Return the [x, y] coordinate for the center point of the cell that contains the specified text.  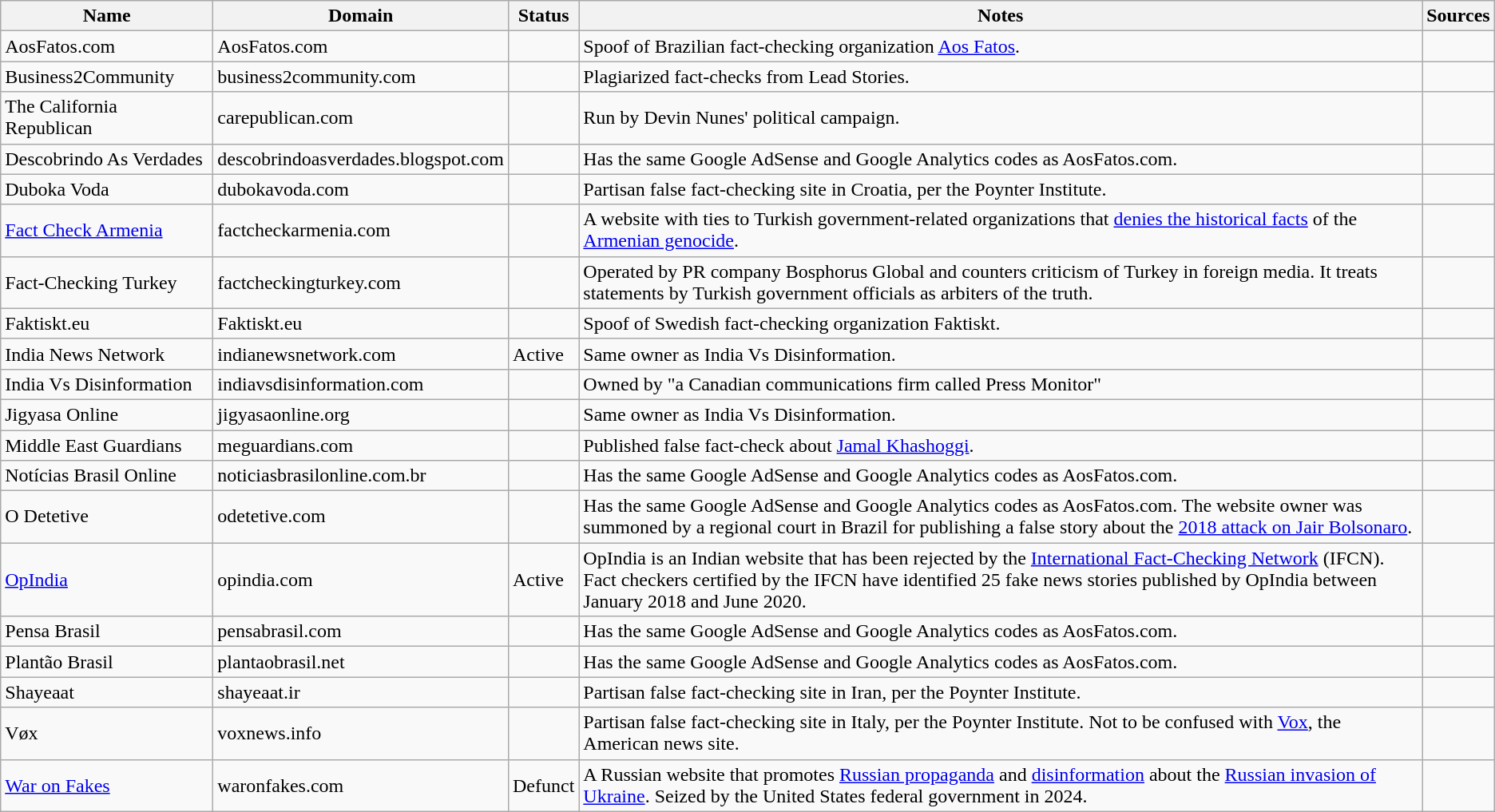
shayeaat.ir [361, 692]
Spoof of Brazilian fact-checking organization Aos Fatos. [1001, 46]
Fact Check Armenia [107, 230]
pensabrasil.com [361, 632]
dubokavoda.com [361, 189]
Business2Community [107, 77]
carepublican.com [361, 118]
OpIndia [107, 580]
Domain [361, 16]
business2community.com [361, 77]
descobrindoasverdades.blogspot.com [361, 159]
jigyasaonline.org [361, 414]
Fact-Checking Turkey [107, 283]
War on Fakes [107, 786]
Plantão Brasil [107, 662]
A website with ties to Turkish government-related organizations that denies the historical facts of the Armenian genocide. [1001, 230]
noticiasbrasilonline.com.br [361, 476]
indiavsdisinformation.com [361, 384]
factcheckingturkey.com [361, 283]
voxnews.info [361, 733]
Jigyasa Online [107, 414]
Partisan false fact-checking site in Italy, per the Poynter Institute. Not to be confused with Vox, the American news site. [1001, 733]
meguardians.com [361, 445]
Run by Devin Nunes' political campaign. [1001, 118]
Partisan false fact-checking site in Croatia, per the Poynter Institute. [1001, 189]
Notícias Brasil Online [107, 476]
O Detetive [107, 517]
Owned by "a Canadian communications firm called Press Monitor" [1001, 384]
Middle East Guardians [107, 445]
The California Republican [107, 118]
opindia.com [361, 580]
Sources [1458, 16]
Status [543, 16]
India Vs Disinformation [107, 384]
Notes [1001, 16]
Vøx [107, 733]
Name [107, 16]
indianewsnetwork.com [361, 354]
Defunct [543, 786]
Partisan false fact-checking site in Iran, per the Poynter Institute. [1001, 692]
Duboka Voda [107, 189]
waronfakes.com [361, 786]
odetetive.com [361, 517]
Pensa Brasil [107, 632]
Published false fact-check about Jamal Khashoggi. [1001, 445]
Spoof of Swedish fact-checking organization Faktiskt. [1001, 323]
Shayeaat [107, 692]
Descobrindo As Verdades [107, 159]
India News Network [107, 354]
Plagiarized fact-checks from Lead Stories. [1001, 77]
factcheckarmenia.com [361, 230]
plantaobrasil.net [361, 662]
